Identify which cell holds the provided text, then report its [X, Y] central coordinate. 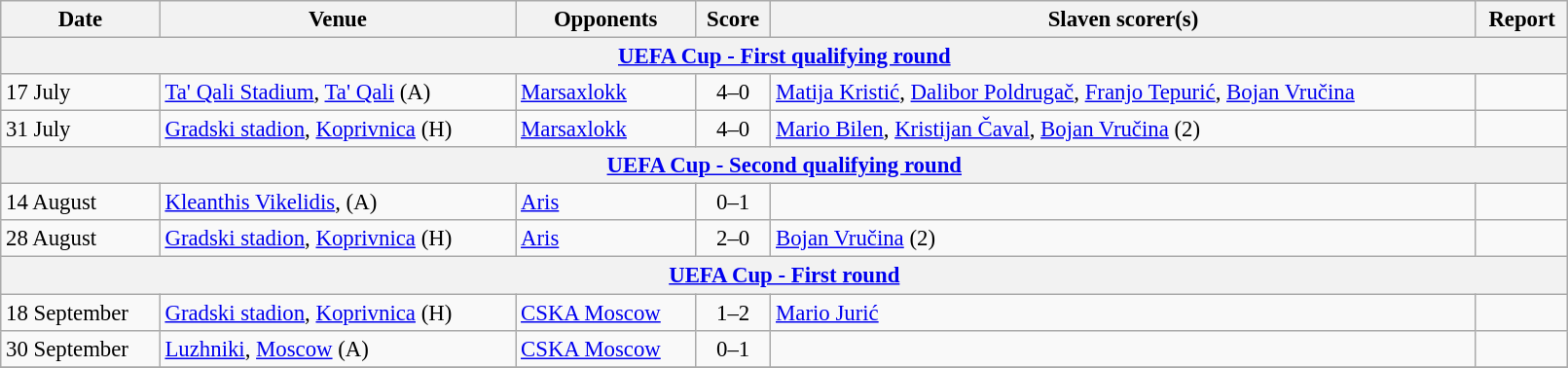
Venue [338, 19]
1–2 [732, 313]
2–0 [732, 239]
14 August [80, 202]
28 August [80, 239]
Opponents [605, 19]
30 September [80, 349]
Bojan Vručina (2) [1123, 239]
Ta' Qali Stadium, Ta' Qali (A) [338, 92]
Slaven scorer(s) [1123, 19]
18 September [80, 313]
UEFA Cup - First qualifying round [784, 56]
Score [732, 19]
17 July [80, 92]
UEFA Cup - First round [784, 276]
Matija Kristić, Dalibor Poldrugač, Franjo Tepurić, Bojan Vručina [1123, 92]
Report [1522, 19]
Mario Bilen, Kristijan Čaval, Bojan Vručina (2) [1123, 129]
31 July [80, 129]
Date [80, 19]
UEFA Cup - Second qualifying round [784, 166]
Mario Jurić [1123, 313]
Kleanthis Vikelidis, (A) [338, 202]
Luzhniki, Moscow (A) [338, 349]
